Scan for the cell matching the given text and deliver its [X, Y] coordinate at center. 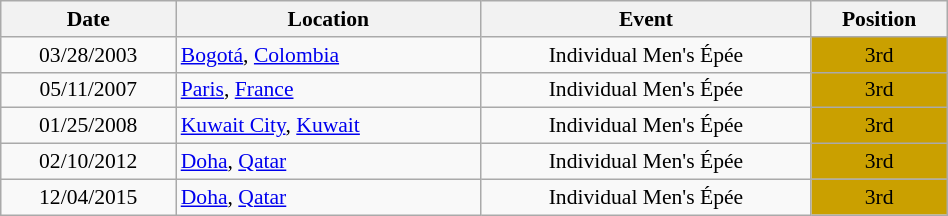
01/25/2008 [88, 126]
Paris, France [328, 90]
Location [328, 19]
05/11/2007 [88, 90]
Kuwait City, Kuwait [328, 126]
Bogotá, Colombia [328, 55]
12/04/2015 [88, 197]
03/28/2003 [88, 55]
Position [879, 19]
02/10/2012 [88, 162]
Date [88, 19]
Event [646, 19]
